Detect which cell encompasses the target text, then output its (X, Y) center coordinate. 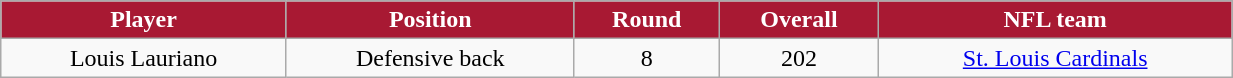
Overall (798, 20)
Louis Lauriano (144, 58)
NFL team (1056, 20)
Round (646, 20)
8 (646, 58)
Defensive back (430, 58)
Position (430, 20)
Player (144, 20)
202 (798, 58)
St. Louis Cardinals (1056, 58)
